Pinpoint the cell where the given text exists, returning its [X, Y] midpoint coordinate. 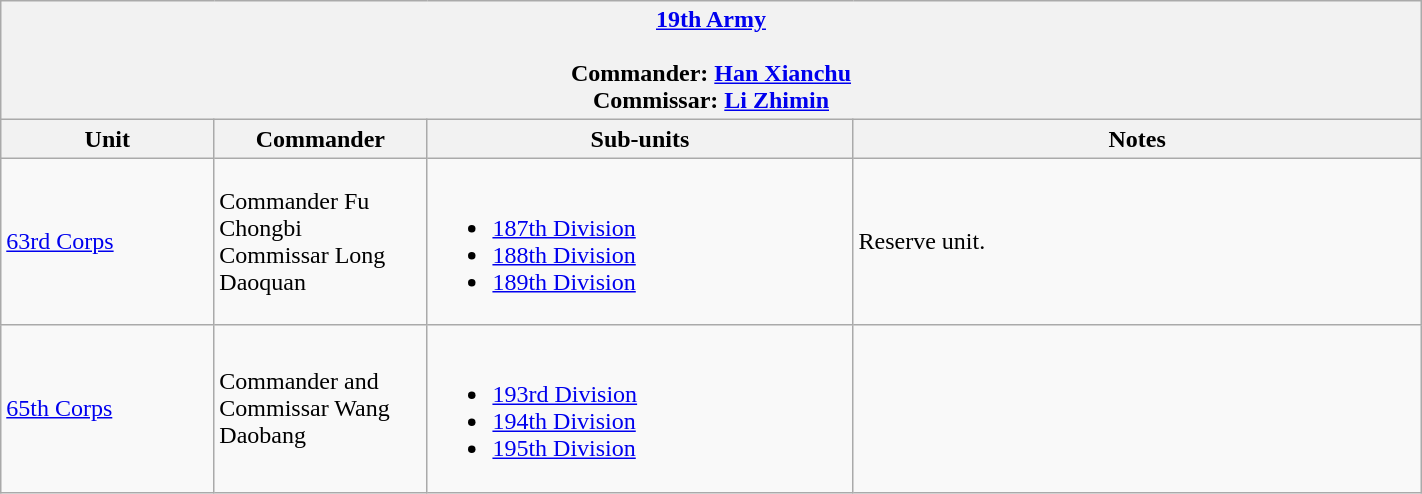
63rd Corps [108, 242]
193rd Division194th Division195th Division [640, 408]
Sub-units [640, 139]
65th Corps [108, 408]
Commander [320, 139]
187th Division188th Division189th Division [640, 242]
Reserve unit. [1137, 242]
Notes [1137, 139]
Unit [108, 139]
Commander Fu ChongbiCommissar Long Daoquan [320, 242]
Commander and Commissar Wang Daobang [320, 408]
19th ArmyCommander: Han Xianchu Commissar: Li Zhimin [711, 60]
